Scan for the cell matching the given text and deliver its (X, Y) coordinate at center. 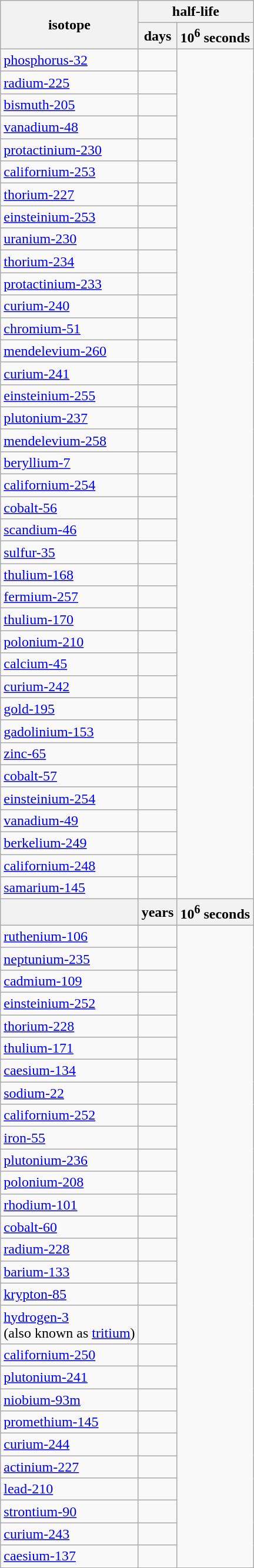
chromium-51 (69, 329)
curium-244 (69, 1445)
uranium-230 (69, 239)
einsteinium-253 (69, 217)
lead-210 (69, 1489)
isotope (69, 25)
plutonium-241 (69, 1377)
californium-252 (69, 1115)
gadolinium-153 (69, 731)
zinc-65 (69, 753)
barium-133 (69, 1272)
years (158, 912)
einsteinium-254 (69, 798)
protactinium-230 (69, 150)
curium-242 (69, 686)
curium-240 (69, 306)
sulfur-35 (69, 552)
radium-228 (69, 1249)
cobalt-60 (69, 1227)
fermium-257 (69, 597)
caesium-134 (69, 1071)
californium-253 (69, 172)
berkelium-249 (69, 843)
thorium-228 (69, 1026)
sodium-22 (69, 1093)
plutonium-236 (69, 1160)
caesium-137 (69, 1556)
neptunium-235 (69, 959)
cobalt-56 (69, 508)
beryllium-7 (69, 463)
niobium-93m (69, 1400)
hydrogen-3(also known as tritium) (69, 1325)
protactinium-233 (69, 284)
californium-250 (69, 1355)
thorium-227 (69, 195)
mendelevium-260 (69, 351)
thulium-168 (69, 575)
cadmium-109 (69, 981)
rhodium-101 (69, 1205)
half-life (195, 12)
phosphorus-32 (69, 60)
iron-55 (69, 1138)
scandium-46 (69, 530)
thulium-170 (69, 619)
samarium-145 (69, 888)
mendelevium-258 (69, 440)
californium-254 (69, 485)
radium-225 (69, 82)
thorium-234 (69, 262)
einsteinium-252 (69, 1003)
krypton-85 (69, 1294)
polonium-208 (69, 1182)
promethium-145 (69, 1422)
vanadium-48 (69, 128)
plutonium-237 (69, 418)
curium-243 (69, 1534)
calcium-45 (69, 664)
vanadium-49 (69, 820)
polonium-210 (69, 642)
californium-248 (69, 866)
thulium-171 (69, 1048)
gold-195 (69, 709)
einsteinium-255 (69, 396)
cobalt-57 (69, 776)
curium-241 (69, 373)
strontium-90 (69, 1512)
days (158, 36)
ruthenium-106 (69, 936)
bismuth-205 (69, 105)
actinium-227 (69, 1467)
